Locate the cell with the specified text and output its [X, Y] center coordinate. 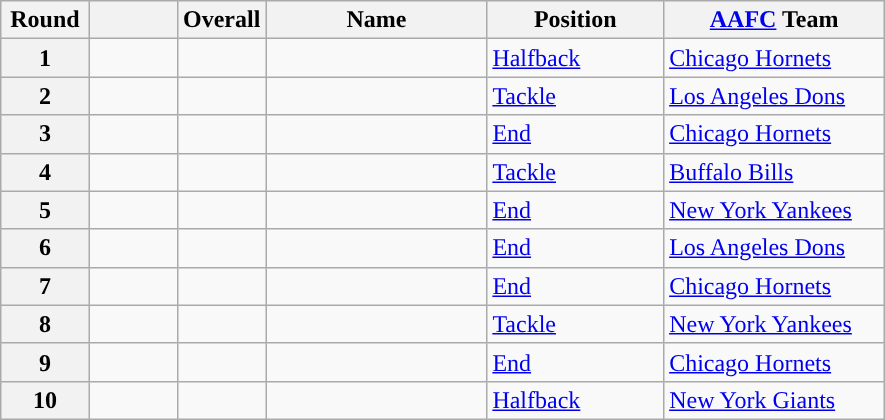
3 [45, 134]
8 [45, 324]
7 [45, 286]
6 [45, 248]
Round [45, 20]
2 [45, 96]
New York Giants [774, 400]
10 [45, 400]
9 [45, 362]
5 [45, 210]
AAFC Team [774, 20]
Name [376, 20]
4 [45, 172]
Buffalo Bills [774, 172]
1 [45, 58]
Position [576, 20]
Overall [222, 20]
